Extract the (x, y) coordinate from the center of the cell holding the provided text.  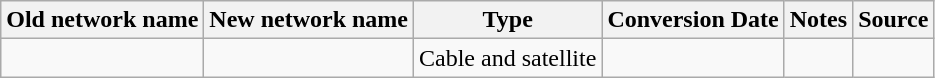
Old network name (102, 20)
New network name (309, 20)
Notes (818, 20)
Cable and satellite (508, 58)
Source (894, 20)
Type (508, 20)
Conversion Date (693, 20)
